Return the [x, y] coordinate for the center point of the cell that contains the specified text.  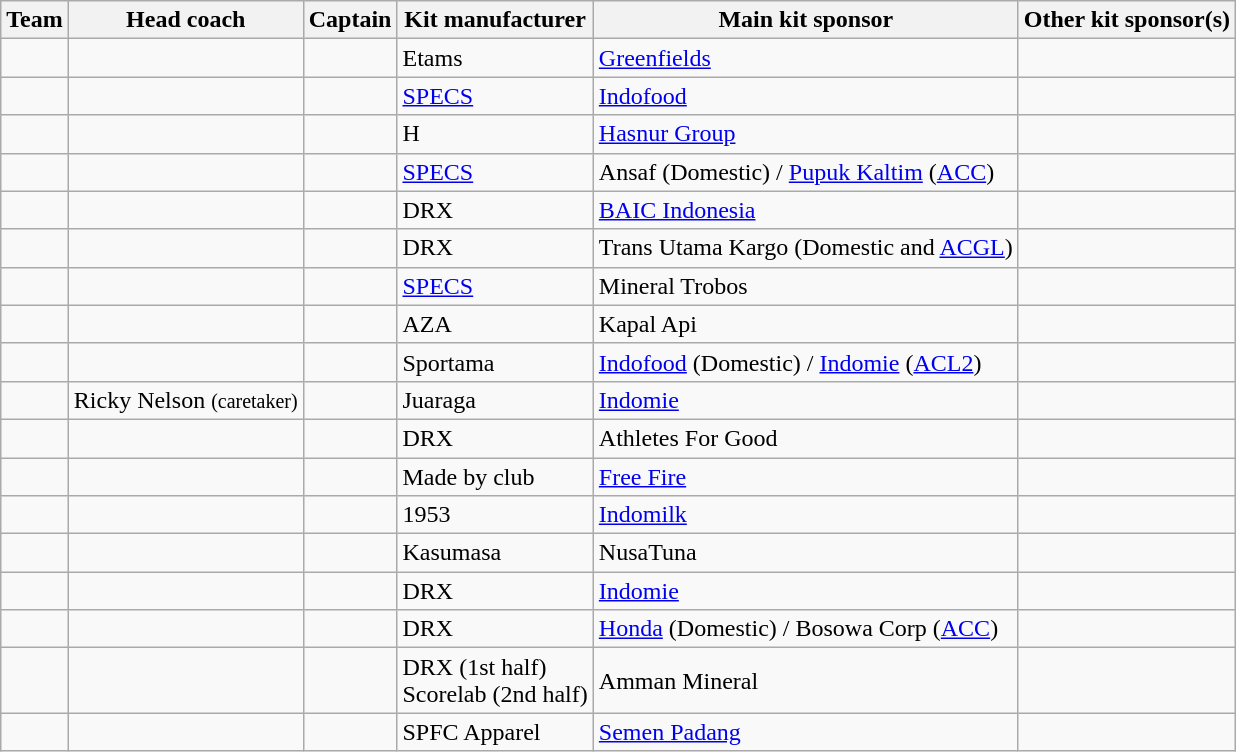
Honda (Domestic) / Bosowa Corp (ACC) [806, 629]
Sportama [495, 362]
Kasumasa [495, 553]
DRX (1st half) Scorelab (2nd half) [495, 680]
Ansaf (Domestic) / Pupuk Kaltim (ACC) [806, 172]
Mineral Trobos [806, 286]
BAIC Indonesia [806, 210]
H [495, 134]
Other kit sponsor(s) [1126, 20]
Semen Padang [806, 732]
Main kit sponsor [806, 20]
AZA [495, 324]
Ricky Nelson (caretaker) [186, 400]
Kapal Api [806, 324]
Greenfields [806, 58]
Free Fire [806, 477]
Amman Mineral [806, 680]
Indofood [806, 96]
Hasnur Group [806, 134]
Indofood (Domestic) / Indomie (ACL2) [806, 362]
Kit manufacturer [495, 20]
Head coach [186, 20]
Juaraga [495, 400]
Captain [350, 20]
Trans Utama Kargo (Domestic and ACGL) [806, 248]
NusaTuna [806, 553]
SPFC Apparel [495, 732]
Etams [495, 58]
1953 [495, 515]
Made by club [495, 477]
Team [35, 20]
Athletes For Good [806, 438]
Indomilk [806, 515]
